Find where the given text appears and provide that cell's center as (X, Y) coordinate. 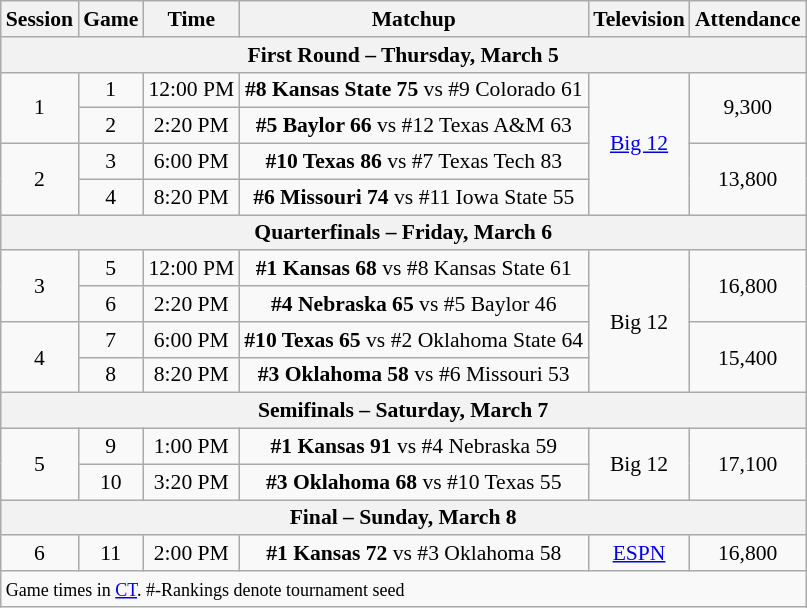
#4 Nebraska 65 vs #5 Baylor 46 (414, 304)
#3 Oklahoma 58 vs #6 Missouri 53 (414, 375)
15,400 (748, 358)
ESPN (639, 554)
7 (110, 340)
Matchup (414, 19)
10 (110, 482)
#1 Kansas 91 vs #4 Nebraska 59 (414, 447)
17,100 (748, 464)
9,300 (748, 108)
Session (40, 19)
11 (110, 554)
#6 Missouri 74 vs #11 Iowa State 55 (414, 197)
#10 Texas 65 vs #2 Oklahoma State 64 (414, 340)
#5 Baylor 66 vs #12 Texas A&M 63 (414, 126)
2:00 PM (191, 554)
9 (110, 447)
Game (110, 19)
#1 Kansas 68 vs #8 Kansas State 61 (414, 269)
13,800 (748, 180)
Time (191, 19)
#8 Kansas State 75 vs #9 Colorado 61 (414, 90)
8 (110, 375)
Game times in CT. #-Rankings denote tournament seed (404, 589)
1:00 PM (191, 447)
Attendance (748, 19)
#10 Texas 86 vs #7 Texas Tech 83 (414, 162)
First Round – Thursday, March 5 (404, 55)
Quarterfinals – Friday, March 6 (404, 233)
Television (639, 19)
#1 Kansas 72 vs #3 Oklahoma 58 (414, 554)
Final – Sunday, March 8 (404, 518)
Semifinals – Saturday, March 7 (404, 411)
3:20 PM (191, 482)
#3 Oklahoma 68 vs #10 Texas 55 (414, 482)
